Provide the [x, y] coordinate of the cell's center where the given text is located.  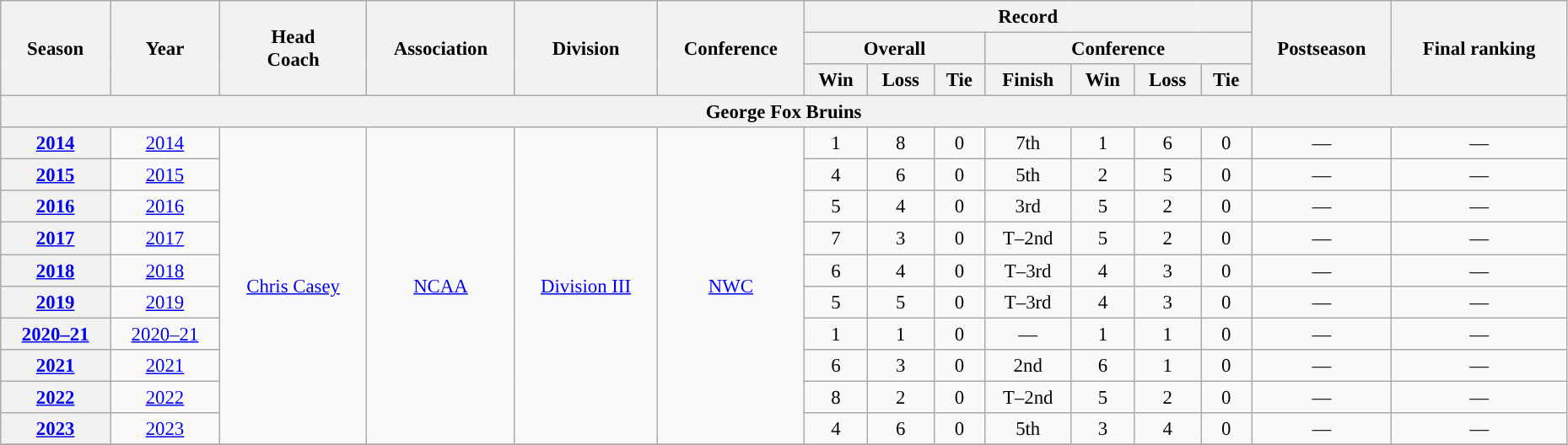
Finish [1027, 80]
Association [440, 49]
Postseason [1322, 49]
Final ranking [1479, 49]
3rd [1027, 206]
Division [585, 49]
Season [56, 49]
Division III [585, 286]
NCAA [440, 286]
7th [1027, 143]
Record [1028, 17]
2nd [1027, 365]
Year [165, 49]
Overall [895, 49]
NWC [730, 286]
Chris Casey [293, 286]
7 [837, 239]
HeadCoach [293, 49]
George Fox Bruins [784, 112]
